For the text-containing cell, return its midpoint in [X, Y] coordinate format. 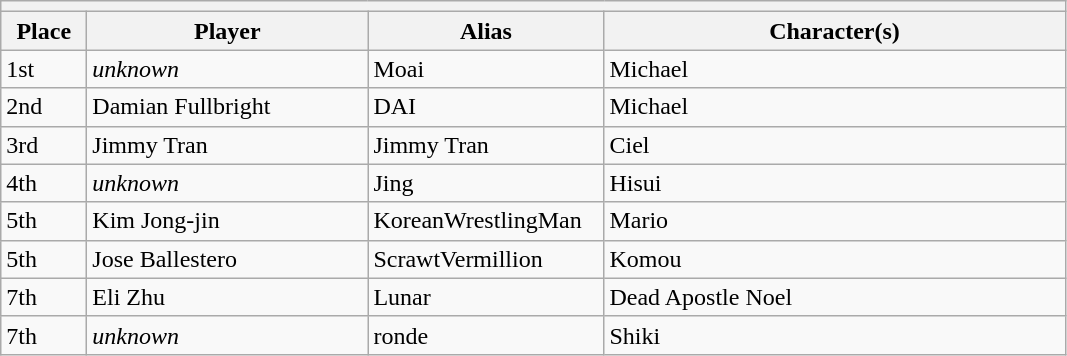
Komou [834, 259]
Eli Zhu [228, 297]
Character(s) [834, 31]
KoreanWrestlingMan [486, 221]
Shiki [834, 335]
Dead Apostle Noel [834, 297]
Hisui [834, 183]
Ciel [834, 145]
Lunar [486, 297]
Moai [486, 69]
2nd [44, 107]
3rd [44, 145]
Player [228, 31]
ronde [486, 335]
Alias [486, 31]
Jing [486, 183]
Damian Fullbright [228, 107]
1st [44, 69]
Place [44, 31]
Mario [834, 221]
ScrawtVermillion [486, 259]
Jose Ballestero [228, 259]
Kim Jong-jin [228, 221]
4th [44, 183]
DAI [486, 107]
